Locate the cell with the specified text and output its [X, Y] center coordinate. 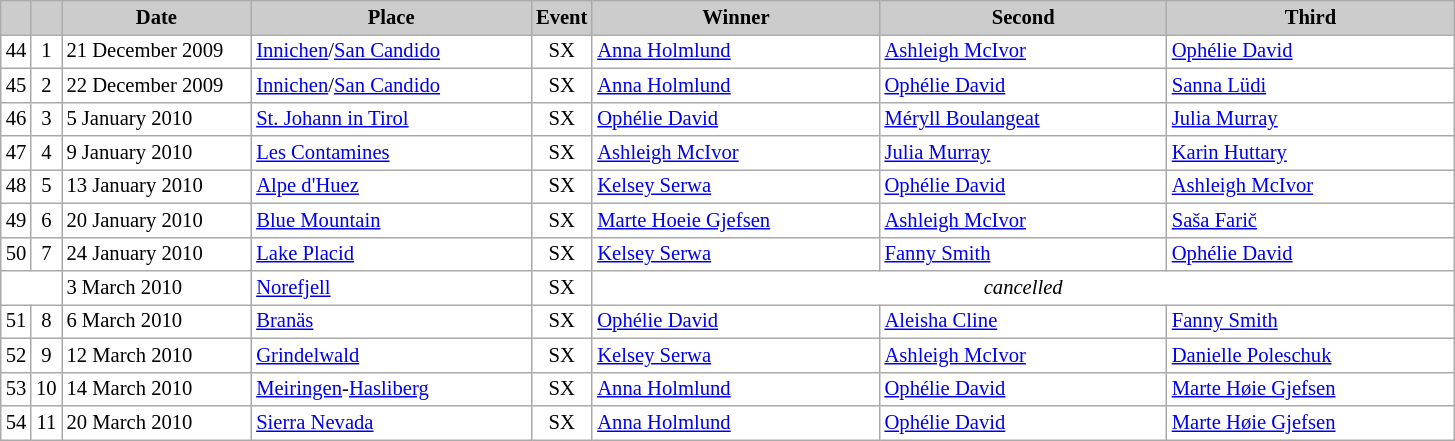
Branäs [391, 321]
Event [562, 17]
3 [46, 119]
52 [16, 355]
46 [16, 119]
53 [16, 389]
Meiringen-Hasliberg [391, 389]
12 March 2010 [157, 355]
Place [391, 17]
7 [46, 254]
cancelled [1023, 287]
48 [16, 186]
Blue Mountain [391, 220]
5 [46, 186]
Winner [736, 17]
11 [46, 423]
20 January 2010 [157, 220]
Karin Huttary [1310, 153]
3 March 2010 [157, 287]
Second [1024, 17]
6 March 2010 [157, 321]
Alpe d'Huez [391, 186]
1 [46, 51]
Third [1310, 17]
Date [157, 17]
Saša Farič [1310, 220]
54 [16, 423]
20 March 2010 [157, 423]
Lake Placid [391, 254]
47 [16, 153]
24 January 2010 [157, 254]
St. Johann in Tirol [391, 119]
6 [46, 220]
9 January 2010 [157, 153]
Les Contamines [391, 153]
Méryll Boulangeat [1024, 119]
22 December 2009 [157, 85]
5 January 2010 [157, 119]
10 [46, 389]
13 January 2010 [157, 186]
Danielle Poleschuk [1310, 355]
Norefjell [391, 287]
9 [46, 355]
2 [46, 85]
Sanna Lüdi [1310, 85]
Sierra Nevada [391, 423]
8 [46, 321]
Marte Hoeie Gjefsen [736, 220]
51 [16, 321]
44 [16, 51]
49 [16, 220]
14 March 2010 [157, 389]
Aleisha Cline [1024, 321]
21 December 2009 [157, 51]
45 [16, 85]
50 [16, 254]
4 [46, 153]
Grindelwald [391, 355]
